From the cell containing the given text, extract its center point as (X, Y) coordinate. 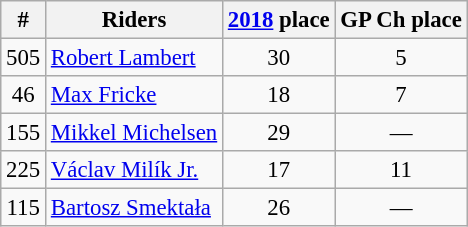
17 (279, 170)
7 (401, 95)
GP Ch place (401, 20)
# (24, 20)
26 (279, 208)
505 (24, 58)
11 (401, 170)
Václav Milík Jr. (134, 170)
5 (401, 58)
225 (24, 170)
Riders (134, 20)
2018 place (279, 20)
Mikkel Michelsen (134, 133)
Bartosz Smektała (134, 208)
46 (24, 95)
18 (279, 95)
Max Fricke (134, 95)
30 (279, 58)
115 (24, 208)
155 (24, 133)
Robert Lambert (134, 58)
29 (279, 133)
